Identify which cell holds the provided text, then report its (X, Y) central coordinate. 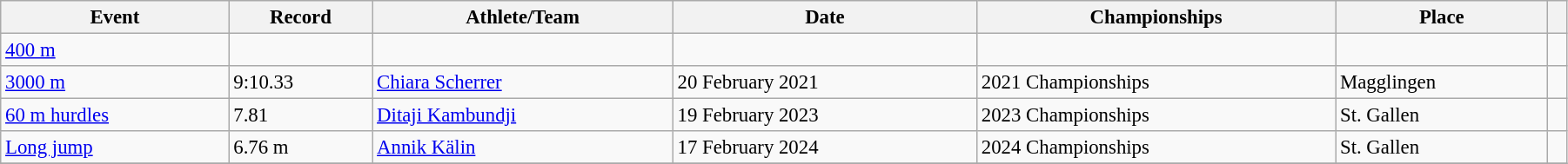
7.81 (301, 115)
Date (825, 17)
400 m (115, 50)
Annik Kälin (522, 148)
2023 Championships (1156, 115)
Magglingen (1442, 82)
Athlete/Team (522, 17)
Ditaji Kambundji (522, 115)
20 February 2021 (825, 82)
17 February 2024 (825, 148)
Long jump (115, 148)
2021 Championships (1156, 82)
3000 m (115, 82)
6.76 m (301, 148)
9:10.33 (301, 82)
19 February 2023 (825, 115)
2024 Championships (1156, 148)
Record (301, 17)
Chiara Scherrer (522, 82)
Event (115, 17)
60 m hurdles (115, 115)
Championships (1156, 17)
Place (1442, 17)
